Capture the cell that displays the provided text and extract its [x, y] central coordinate. 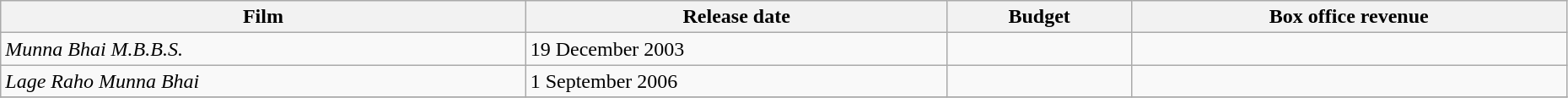
1 September 2006 [736, 81]
Munna Bhai M.B.B.S. [263, 49]
Budget [1039, 17]
19 December 2003 [736, 49]
Film [263, 17]
Lage Raho Munna Bhai [263, 81]
Release date [736, 17]
Box office revenue [1349, 17]
